Return (x, y) of the center of cell containing provided text 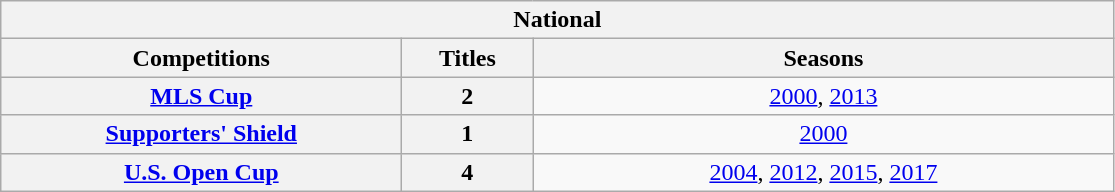
Titles (468, 58)
Supporters' Shield (202, 134)
National (558, 20)
U.S. Open Cup (202, 172)
Seasons (824, 58)
Competitions (202, 58)
2000, 2013 (824, 96)
1 (468, 134)
2 (468, 96)
2004, 2012, 2015, 2017 (824, 172)
MLS Cup (202, 96)
2000 (824, 134)
4 (468, 172)
